Identify which cell holds the provided text, then report its [x, y] central coordinate. 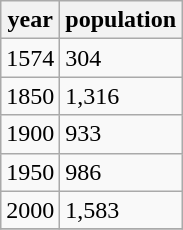
1,583 [121, 210]
2000 [30, 210]
986 [121, 172]
1850 [30, 96]
1,316 [121, 96]
population [121, 20]
1950 [30, 172]
304 [121, 58]
year [30, 20]
1574 [30, 58]
1900 [30, 134]
933 [121, 134]
